From the cell containing the given text, extract its center point as (x, y) coordinate. 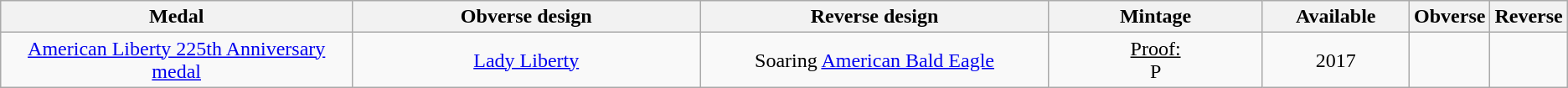
Reverse (1529, 17)
American Liberty 225th Anniversary medal (177, 60)
2017 (1336, 60)
Lady Liberty (526, 60)
Reverse design (874, 17)
Medal (177, 17)
Available (1336, 17)
Soaring American Bald Eagle (874, 60)
Obverse design (526, 17)
Proof: P (1156, 60)
Obverse (1450, 17)
Mintage (1156, 17)
